Pinpoint the cell where the given text exists, returning its [X, Y] midpoint coordinate. 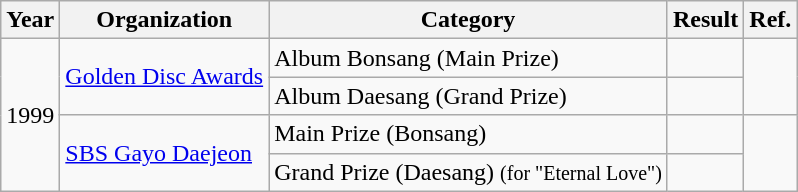
1999 [30, 115]
Organization [164, 20]
Ref. [770, 20]
Year [30, 20]
Album Bonsang (Main Prize) [468, 58]
Result [705, 20]
Grand Prize (Daesang) (for "Eternal Love") [468, 172]
Main Prize (Bonsang) [468, 134]
Album Daesang (Grand Prize) [468, 96]
Golden Disc Awards [164, 77]
SBS Gayo Daejeon [164, 153]
Category [468, 20]
